Return (X, Y) of the center of cell containing provided text 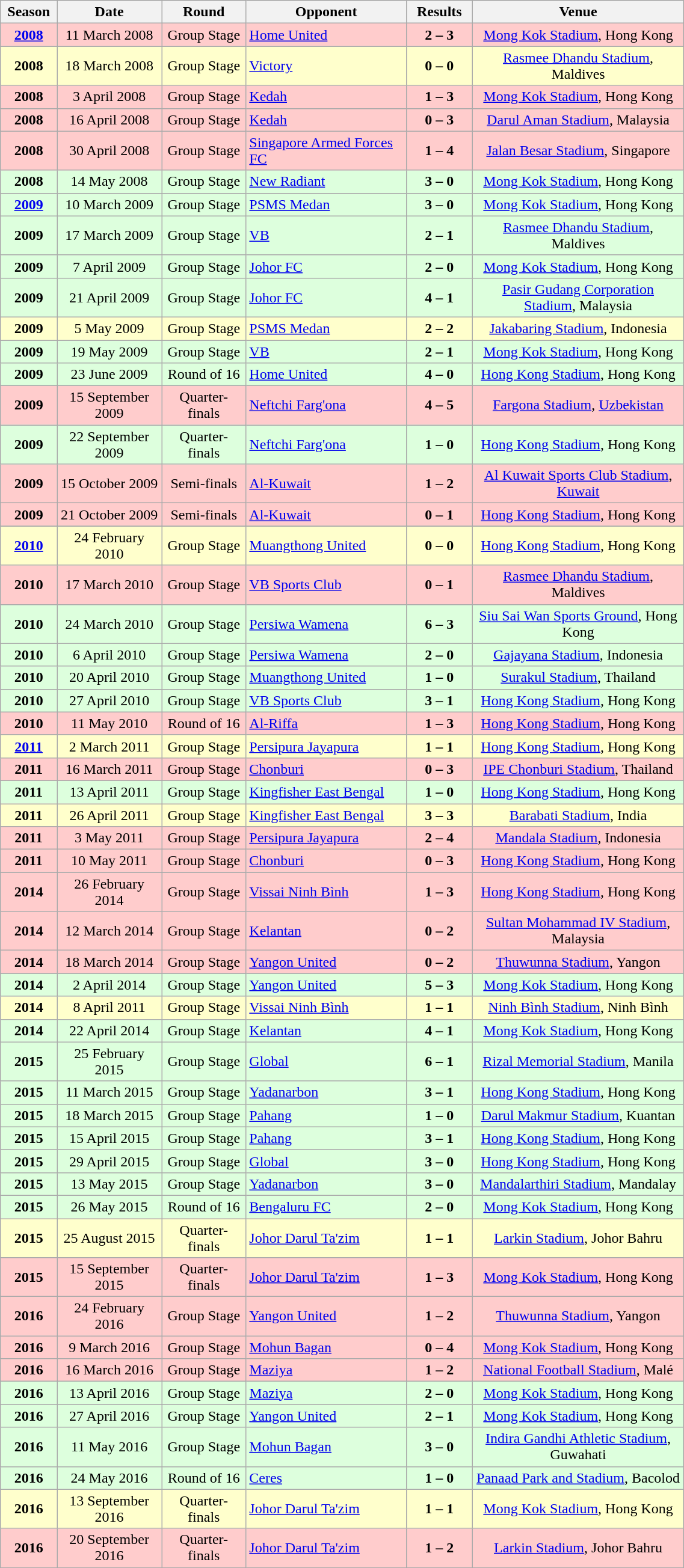
Round (204, 12)
Date (109, 12)
4 – 0 (439, 375)
16 April 2008 (109, 120)
2 March 2011 (109, 746)
IPE Chonburi Stadium, Thailand (578, 769)
2 April 2014 (109, 985)
17 March 2010 (109, 584)
Mandalarthiri Stadium, Mandalay (578, 1184)
15 September 2009 (109, 405)
2 – 3 (439, 35)
2 – 2 (439, 328)
Surakul Stadium, Thailand (578, 678)
Jalan Besar Stadium, Singapore (578, 150)
14 May 2008 (109, 182)
16 March 2011 (109, 769)
18 March 2015 (109, 1115)
11 March 2008 (109, 35)
15 September 2015 (109, 1277)
5 May 2009 (109, 328)
Jakabaring Stadium, Indonesia (578, 328)
21 October 2009 (109, 515)
Ceres (326, 1478)
Victory (326, 66)
17 March 2009 (109, 236)
7 April 2009 (109, 266)
18 March 2008 (109, 66)
2 – 4 (439, 838)
23 June 2009 (109, 375)
10 May 2011 (109, 861)
30 April 2008 (109, 150)
Singapore Armed Forces FC (326, 150)
Bengaluru FC (326, 1207)
25 February 2015 (109, 1062)
Sultan Mohammad IV Stadium, Malaysia (578, 931)
Ninh Bình Stadium, Ninh Bình (578, 1008)
6 – 1 (439, 1062)
0 – 4 (439, 1347)
Opponent (326, 12)
20 September 2016 (109, 1548)
11 March 2015 (109, 1092)
27 April 2010 (109, 700)
3 – 3 (439, 815)
Indira Gandhi Athletic Stadium, Guwahati (578, 1447)
24 February 2010 (109, 546)
25 August 2015 (109, 1237)
Siu Sai Wan Sports Ground, Hong Kong (578, 624)
20 April 2010 (109, 678)
19 May 2009 (109, 352)
Venue (578, 12)
26 May 2015 (109, 1207)
26 April 2011 (109, 815)
Mandala Stadium, Indonesia (578, 838)
9 March 2016 (109, 1347)
Season (29, 12)
Rizal Memorial Stadium, Manila (578, 1062)
21 April 2009 (109, 297)
22 September 2009 (109, 445)
12 March 2014 (109, 931)
New Radiant (326, 182)
5 – 3 (439, 985)
24 March 2010 (109, 624)
24 February 2016 (109, 1317)
3 May 2011 (109, 838)
Pasir Gudang Corporation Stadium, Malaysia (578, 297)
Results (439, 12)
13 April 2016 (109, 1393)
11 May 2016 (109, 1447)
6 April 2010 (109, 655)
Al Kuwait Sports Club Stadium, Kuwait (578, 483)
Fargona Stadium, Uzbekistan (578, 405)
Panaad Park and Stadium, Bacolod (578, 1478)
13 April 2011 (109, 792)
15 April 2015 (109, 1138)
13 May 2015 (109, 1184)
22 April 2014 (109, 1031)
29 April 2015 (109, 1161)
16 March 2016 (109, 1370)
Gajayana Stadium, Indonesia (578, 655)
4 – 5 (439, 405)
National Football Stadium, Malé (578, 1370)
6 – 3 (439, 624)
Darul Makmur Stadium, Kuantan (578, 1115)
Darul Aman Stadium, Malaysia (578, 120)
24 May 2016 (109, 1478)
15 October 2009 (109, 483)
Al-Riffa (326, 723)
Barabati Stadium, India (578, 815)
27 April 2016 (109, 1416)
1 – 4 (439, 150)
11 May 2010 (109, 723)
18 March 2014 (109, 962)
10 March 2009 (109, 204)
8 April 2011 (109, 1008)
13 September 2016 (109, 1509)
26 February 2014 (109, 892)
3 April 2008 (109, 97)
